Extract the [x, y] coordinate from the center of the cell holding the provided text.  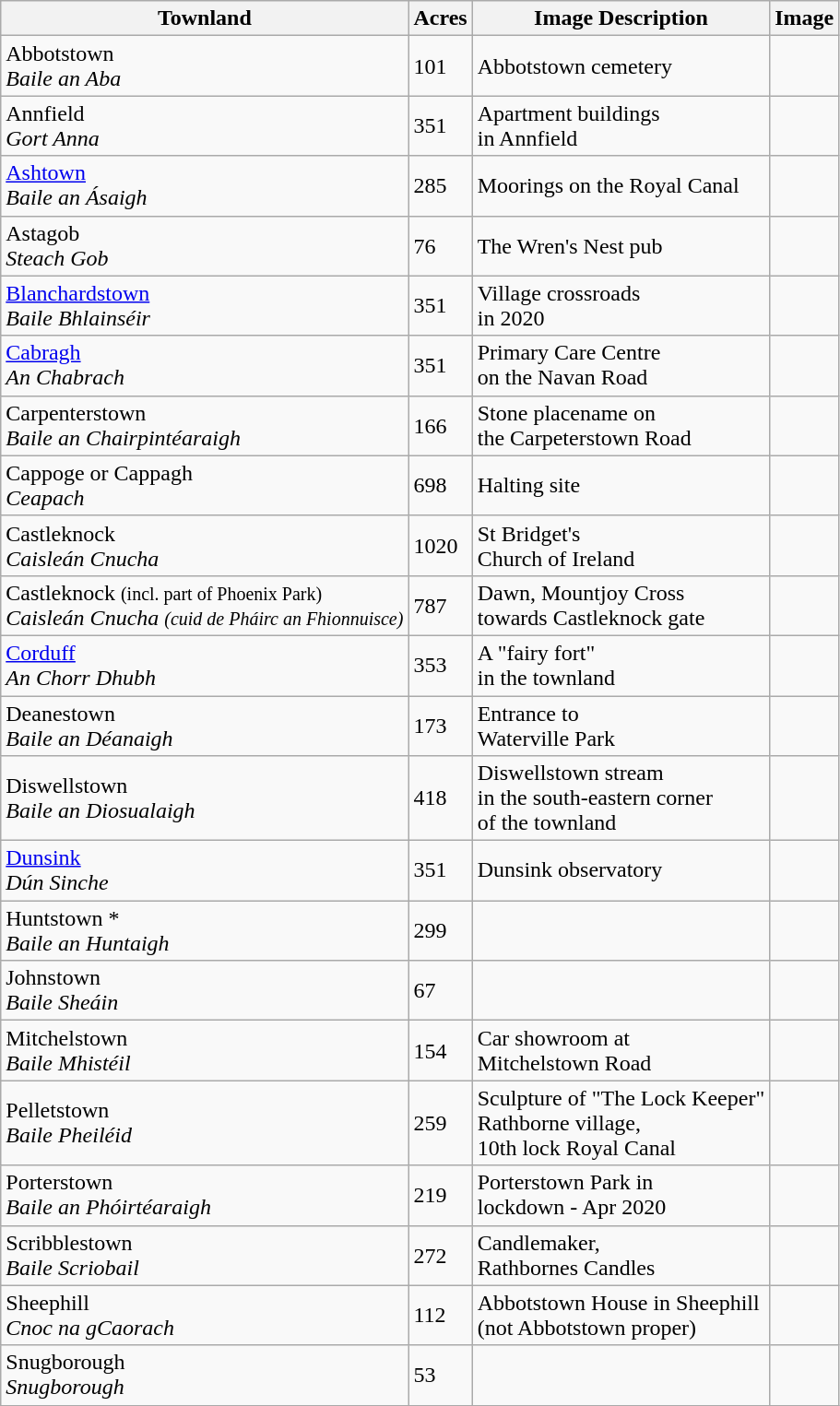
Abbotstown House in Sheephill(not Abbotstown proper) [621, 1315]
272 [441, 1256]
PorterstownBaile an Phóirtéaraigh [205, 1195]
173 [441, 725]
Diswellstown streamin the south-eastern corner of the townland [621, 798]
BlanchardstownBaile Bhlainséir [205, 306]
AbbotstownBaile an Aba [205, 66]
53 [441, 1376]
Primary Care Centreon the Navan Road [621, 365]
285 [441, 186]
DiswellstownBaile an Diosualaigh [205, 798]
154 [441, 1051]
DunsinkDún Sinche [205, 870]
AstagobSteach Gob [205, 245]
DeanestownBaile an Déanaigh [205, 725]
Car showroom atMitchelstown Road [621, 1051]
Huntstown *Baile an Huntaigh [205, 931]
The Wren's Nest pub [621, 245]
Entrance toWaterville Park [621, 725]
AnnfieldGort Anna [205, 125]
Dawn, Mountjoy Crosstowards Castleknock gate [621, 605]
ScribblestownBaile Scriobail [205, 1256]
MitchelstownBaile Mhistéil [205, 1051]
Acres [441, 18]
Castleknock (incl. part of Phoenix Park)Caisleán Cnucha (cuid de Pháirc an Fhionnuisce) [205, 605]
Apartment buildingsin Annfield [621, 125]
Stone placename onthe Carpeterstown Road [621, 426]
76 [441, 245]
787 [441, 605]
67 [441, 990]
SnugboroughSnugborough [205, 1376]
AshtownBaile an Ásaigh [205, 186]
SheephillCnoc na gCaorach [205, 1315]
698 [441, 485]
Townland [205, 18]
CastleknockCaisleán Cnucha [205, 546]
Sculpture of "The Lock Keeper"Rathborne village,10th lock Royal Canal [621, 1123]
A "fairy fort"in the townland [621, 666]
112 [441, 1315]
Abbotstown cemetery [621, 66]
CorduffAn Chorr Dhubh [205, 666]
299 [441, 931]
166 [441, 426]
1020 [441, 546]
Image [804, 18]
CabraghAn Chabrach [205, 365]
PelletstownBaile Pheiléid [205, 1123]
St Bridget'sChurch of Ireland [621, 546]
Moorings on the Royal Canal [621, 186]
JohnstownBaile Sheáin [205, 990]
353 [441, 666]
Village crossroadsin 2020 [621, 306]
Cappoge or CappaghCeapach [205, 485]
Dunsink observatory [621, 870]
CarpenterstownBaile an Chairpintéaraigh [205, 426]
418 [441, 798]
Candlemaker,Rathbornes Candles [621, 1256]
101 [441, 66]
Halting site [621, 485]
Image Description [621, 18]
219 [441, 1195]
Porterstown Park inlockdown - Apr 2020 [621, 1195]
259 [441, 1123]
